Return [x, y] of the center of cell containing provided text 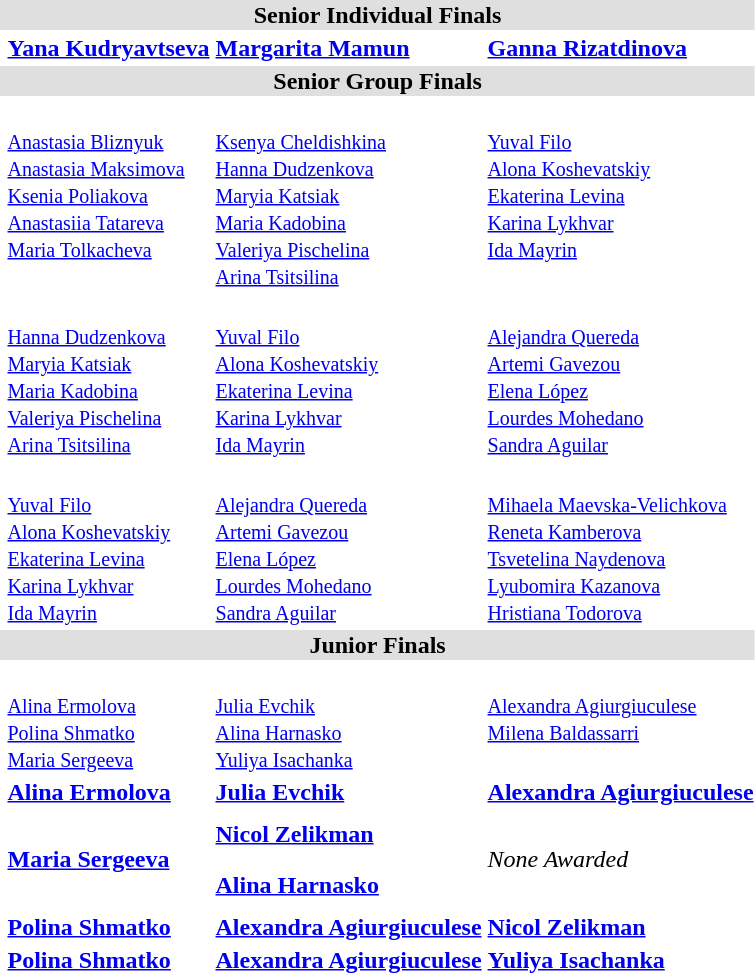
Junior Finals [378, 645]
Anastasia BliznyukAnastasia MaksimovaKsenia PoliakovaAnastasiia TatarevaMaria Tolkacheva [108, 195]
Maria Sergeeva [108, 860]
Margarita Mamun [348, 48]
Senior Group Finals [378, 81]
Ganna Rizatdinova [620, 48]
None Awarded [620, 860]
Senior Individual Finals [378, 15]
Julia Evchik [348, 792]
Julia EvchikAlina HarnaskoYuliya Isachanka [348, 718]
Alina ErmolovaPolina ShmatkoMaria Sergeeva [108, 718]
Mihaela Maevska-VelichkovaReneta KamberovaTsvetelina NaydenovaLyubomira KazanovaHristiana Todorova [620, 544]
Alina Ermolova [108, 792]
Hanna DudzenkovaMaryia KatsiakMaria KadobinaValeriya PischelinaArina Tsitsilina [108, 376]
Ksenya CheldishkinaHanna DudzenkovaMaryia KatsiakMaria KadobinaValeriya PischelinaArina Tsitsilina [348, 195]
Alina Harnasko [348, 885]
Yana Kudryavtseva [108, 48]
Alexandra AgiurgiuculeseMilena Baldassarri [620, 718]
Polina Shmatko [108, 927]
